Find where the given text appears and provide that cell's center as (x, y) coordinate. 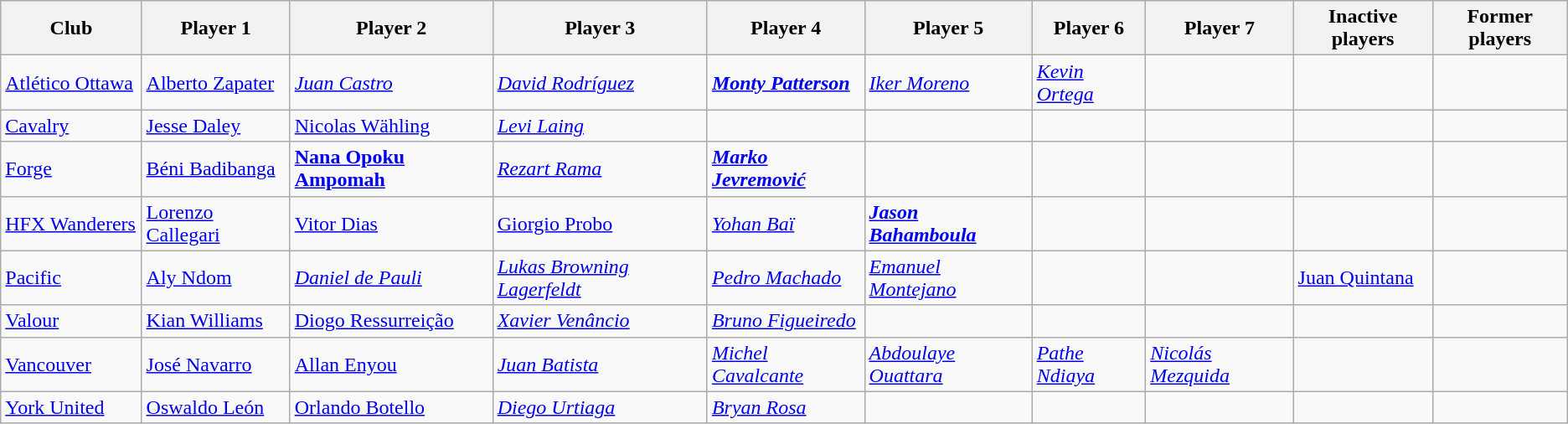
Club (71, 28)
Player 2 (391, 28)
Yohan Baï (786, 223)
Kian Williams (216, 321)
Alberto Zapater (216, 82)
Pedro Machado (786, 278)
Pathe Ndiaya (1089, 364)
Giorgio Probo (600, 223)
Player 1 (216, 28)
Iker Moreno (948, 82)
HFX Wanderers (71, 223)
Daniel de Pauli (391, 278)
Vitor Dias (391, 223)
David Rodríguez (600, 82)
Jason Bahamboula (948, 223)
Nicolás Mezquida (1220, 364)
Kevin Ortega (1089, 82)
Player 6 (1089, 28)
Player 3 (600, 28)
Diego Urtiaga (600, 407)
Pacific (71, 278)
Valour (71, 321)
Levi Laing (600, 126)
Xavier Venâncio (600, 321)
Bryan Rosa (786, 407)
Player 5 (948, 28)
Juan Batista (600, 364)
Aly Ndom (216, 278)
Player 7 (1220, 28)
Rezart Rama (600, 169)
Emanuel Montejano (948, 278)
Bruno Figueiredo (786, 321)
Abdoulaye Ouattara (948, 364)
Monty Patterson (786, 82)
York United (71, 407)
Former players (1499, 28)
Jesse Daley (216, 126)
Juan Quintana (1363, 278)
Orlando Botello (391, 407)
Béni Badibanga (216, 169)
Michel Cavalcante (786, 364)
José Navarro (216, 364)
Lorenzo Callegari (216, 223)
Nicolas Wähling (391, 126)
Vancouver (71, 364)
Oswaldo León (216, 407)
Diogo Ressurreição (391, 321)
Juan Castro (391, 82)
Inactive players (1363, 28)
Player 4 (786, 28)
Lukas Browning Lagerfeldt (600, 278)
Atlético Ottawa (71, 82)
Cavalry (71, 126)
Marko Jevremović (786, 169)
Allan Enyou (391, 364)
Forge (71, 169)
Nana Opoku Ampomah (391, 169)
